Determine the (x, y) coordinate at the center of the cell enclosing the given text.  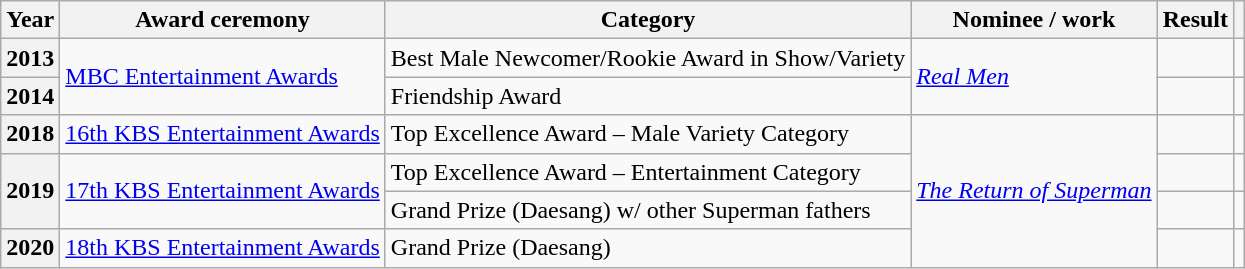
2018 (30, 134)
MBC Entertainment Awards (223, 77)
Year (30, 20)
Real Men (1034, 77)
Nominee / work (1034, 20)
Grand Prize (Daesang) (648, 248)
Friendship Award (648, 96)
Top Excellence Award – Entertainment Category (648, 172)
17th KBS Entertainment Awards (223, 191)
Top Excellence Award – Male Variety Category (648, 134)
2014 (30, 96)
16th KBS Entertainment Awards (223, 134)
Award ceremony (223, 20)
Grand Prize (Daesang) w/ other Superman fathers (648, 210)
2013 (30, 58)
2019 (30, 191)
2020 (30, 248)
The Return of Superman (1034, 191)
Best Male Newcomer/Rookie Award in Show/Variety (648, 58)
Category (648, 20)
Result (1195, 20)
18th KBS Entertainment Awards (223, 248)
